Capture the cell that displays the provided text and extract its (X, Y) central coordinate. 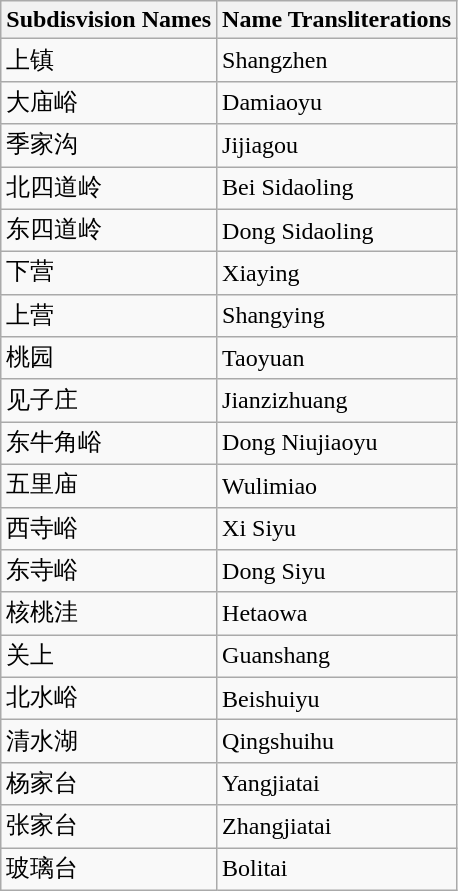
Zhangjiatai (337, 826)
Bolitai (337, 870)
Yangjiatai (337, 784)
上镇 (109, 60)
见子庄 (109, 400)
Taoyuan (337, 358)
下营 (109, 274)
Shangzhen (337, 60)
北四道岭 (109, 188)
Jijiagou (337, 146)
Subdisvision Names (109, 20)
五里庙 (109, 486)
东寺峪 (109, 572)
Beishuiyu (337, 698)
Name Transliterations (337, 20)
Hetaowa (337, 614)
东牛角峪 (109, 444)
Dong Siyu (337, 572)
Dong Sidaoling (337, 230)
东四道岭 (109, 230)
杨家台 (109, 784)
Dong Niujiaoyu (337, 444)
上营 (109, 316)
Guanshang (337, 656)
关上 (109, 656)
季家沟 (109, 146)
核桃洼 (109, 614)
Shangying (337, 316)
张家台 (109, 826)
Qingshuihu (337, 742)
Damiaoyu (337, 102)
北水峪 (109, 698)
Bei Sidaoling (337, 188)
Xi Siyu (337, 528)
桃园 (109, 358)
玻璃台 (109, 870)
Xiaying (337, 274)
西寺峪 (109, 528)
清水湖 (109, 742)
大庙峪 (109, 102)
Wulimiao (337, 486)
Jianzizhuang (337, 400)
